Return (X, Y) of the center of cell containing provided text 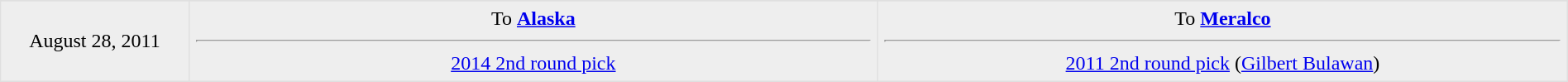
To Alaska2014 2nd round pick (533, 41)
August 28, 2011 (94, 41)
To Meralco2011 2nd round pick (Gilbert Bulawan) (1223, 41)
